From the cell containing the given text, extract its center point as (X, Y) coordinate. 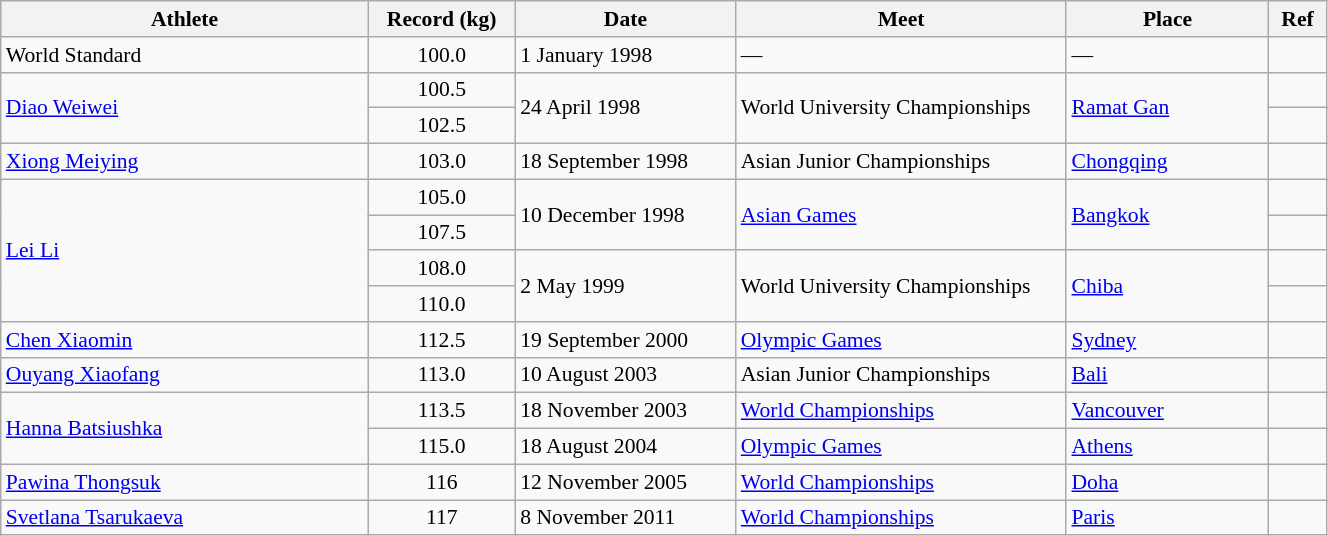
19 September 2000 (625, 340)
107.5 (442, 233)
World Standard (184, 55)
Pawina Thongsuk (184, 482)
108.0 (442, 269)
10 December 1998 (625, 214)
18 August 2004 (625, 447)
8 November 2011 (625, 518)
112.5 (442, 340)
18 November 2003 (625, 411)
Chen Xiaomin (184, 340)
Asian Games (902, 214)
Hanna Batsiushka (184, 428)
Xiong Meiying (184, 162)
Chongqing (1167, 162)
1 January 1998 (625, 55)
100.5 (442, 90)
Place (1167, 19)
102.5 (442, 126)
Doha (1167, 482)
113.0 (442, 375)
Athens (1167, 447)
2 May 1999 (625, 286)
115.0 (442, 447)
Date (625, 19)
10 August 2003 (625, 375)
Ramat Gan (1167, 108)
Paris (1167, 518)
18 September 1998 (625, 162)
100.0 (442, 55)
Athlete (184, 19)
110.0 (442, 304)
Record (kg) (442, 19)
Ouyang Xiaofang (184, 375)
Svetlana Tsarukaeva (184, 518)
105.0 (442, 197)
12 November 2005 (625, 482)
Meet (902, 19)
Lei Li (184, 250)
117 (442, 518)
116 (442, 482)
Bangkok (1167, 214)
24 April 1998 (625, 108)
Sydney (1167, 340)
113.5 (442, 411)
Ref (1298, 19)
103.0 (442, 162)
Chiba (1167, 286)
Diao Weiwei (184, 108)
Bali (1167, 375)
Vancouver (1167, 411)
